Identify which cell holds the provided text, then report its [X, Y] central coordinate. 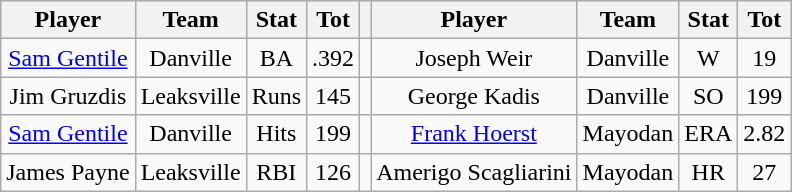
Hits [276, 134]
SO [708, 96]
27 [764, 172]
145 [334, 96]
BA [276, 58]
George Kadis [474, 96]
ERA [708, 134]
HR [708, 172]
Runs [276, 96]
W [708, 58]
RBI [276, 172]
19 [764, 58]
James Payne [68, 172]
Frank Hoerst [474, 134]
126 [334, 172]
.392 [334, 58]
2.82 [764, 134]
Joseph Weir [474, 58]
Jim Gruzdis [68, 96]
Amerigo Scagliarini [474, 172]
